Identify which cell holds the provided text, then report its (x, y) central coordinate. 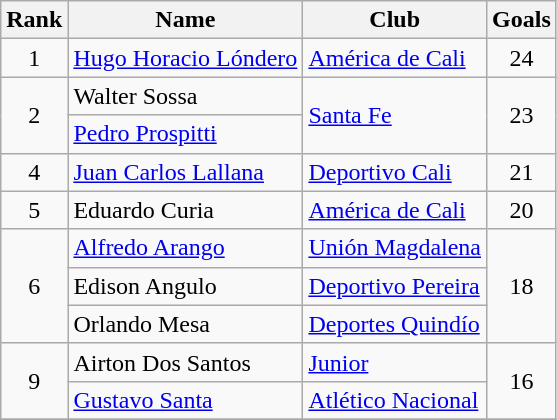
6 (34, 286)
20 (522, 210)
Orlando Mesa (186, 324)
Atlético Nacional (395, 400)
Name (186, 20)
Deportivo Pereira (395, 286)
Junior (395, 362)
18 (522, 286)
Alfredo Arango (186, 248)
Deportes Quindío (395, 324)
Gustavo Santa (186, 400)
Walter Sossa (186, 96)
5 (34, 210)
Deportivo Cali (395, 172)
23 (522, 115)
4 (34, 172)
Club (395, 20)
Juan Carlos Lallana (186, 172)
Unión Magdalena (395, 248)
Goals (522, 20)
Rank (34, 20)
Airton Dos Santos (186, 362)
1 (34, 58)
9 (34, 381)
Pedro Prospitti (186, 134)
Santa Fe (395, 115)
16 (522, 381)
2 (34, 115)
24 (522, 58)
Edison Angulo (186, 286)
Hugo Horacio Lóndero (186, 58)
Eduardo Curia (186, 210)
21 (522, 172)
